Provide the [x, y] coordinate of the cell's center where the given text is located.  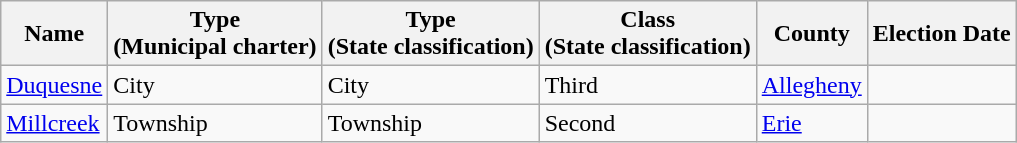
Millcreek [54, 123]
County [812, 34]
Type(State classification) [430, 34]
Allegheny [812, 85]
Duquesne [54, 85]
Class(State classification) [648, 34]
Name [54, 34]
Third [648, 85]
Second [648, 123]
Election Date [942, 34]
Erie [812, 123]
Type(Municipal charter) [215, 34]
